Locate the cell with the specified text and output its [x, y] center coordinate. 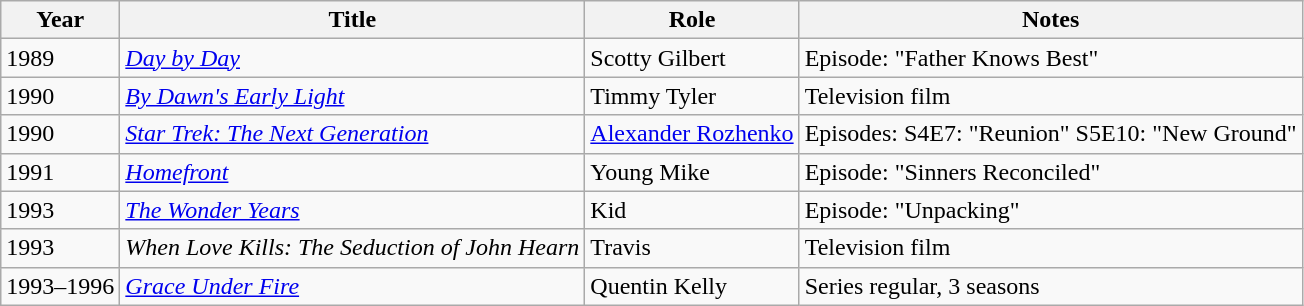
1989 [60, 58]
Quentin Kelly [692, 286]
Notes [1050, 20]
Kid [692, 210]
Star Trek: The Next Generation [352, 134]
Travis [692, 248]
Role [692, 20]
Episode: "Father Knows Best" [1050, 58]
Episode: "Unpacking" [1050, 210]
Year [60, 20]
Homefront [352, 172]
Young Mike [692, 172]
When Love Kills: The Seduction of John Hearn [352, 248]
By Dawn's Early Light [352, 96]
Grace Under Fire [352, 286]
Title [352, 20]
Scotty Gilbert [692, 58]
Day by Day [352, 58]
Episodes: S4E7: "Reunion" S5E10: "New Ground" [1050, 134]
1991 [60, 172]
The Wonder Years [352, 210]
1993–1996 [60, 286]
Timmy Tyler [692, 96]
Alexander Rozhenko [692, 134]
Series regular, 3 seasons [1050, 286]
Episode: "Sinners Reconciled" [1050, 172]
